Find where the given text appears and provide that cell's center as (x, y) coordinate. 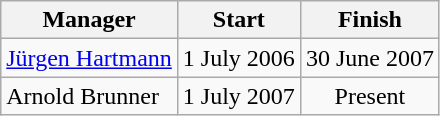
Present (370, 96)
Start (238, 20)
1 July 2007 (238, 96)
Jürgen Hartmann (90, 58)
Finish (370, 20)
1 July 2006 (238, 58)
Manager (90, 20)
Arnold Brunner (90, 96)
30 June 2007 (370, 58)
